Pinpoint the cell where the given text exists, returning its [X, Y] midpoint coordinate. 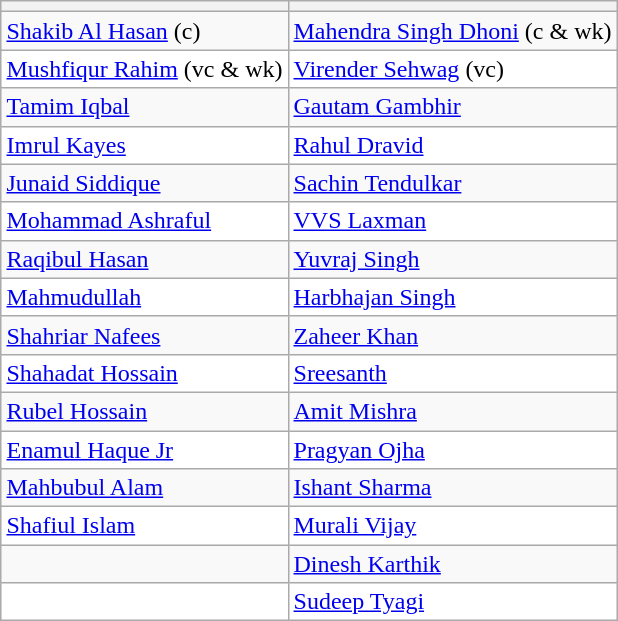
Shahriar Nafees [144, 335]
Gautam Gambhir [452, 107]
Mushfiqur Rahim (vc & wk) [144, 69]
Imrul Kayes [144, 145]
Yuvraj Singh [452, 259]
Junaid Siddique [144, 183]
Mohammad Ashraful [144, 221]
Amit Mishra [452, 411]
Rubel Hossain [144, 411]
Dinesh Karthik [452, 564]
Zaheer Khan [452, 335]
Tamim Iqbal [144, 107]
Shafiul Islam [144, 526]
Sachin Tendulkar [452, 183]
Mahendra Singh Dhoni (c & wk) [452, 31]
Mahbubul Alam [144, 488]
Sreesanth [452, 373]
Rahul Dravid [452, 145]
Mahmudullah [144, 297]
Harbhajan Singh [452, 297]
Shahadat Hossain [144, 373]
Pragyan Ojha [452, 449]
Enamul Haque Jr [144, 449]
Ishant Sharma [452, 488]
Raqibul Hasan [144, 259]
Virender Sehwag (vc) [452, 69]
Murali Vijay [452, 526]
VVS Laxman [452, 221]
Shakib Al Hasan (c) [144, 31]
Sudeep Tyagi [452, 602]
